Extract the [X, Y] coordinate from the center of the cell holding the provided text.  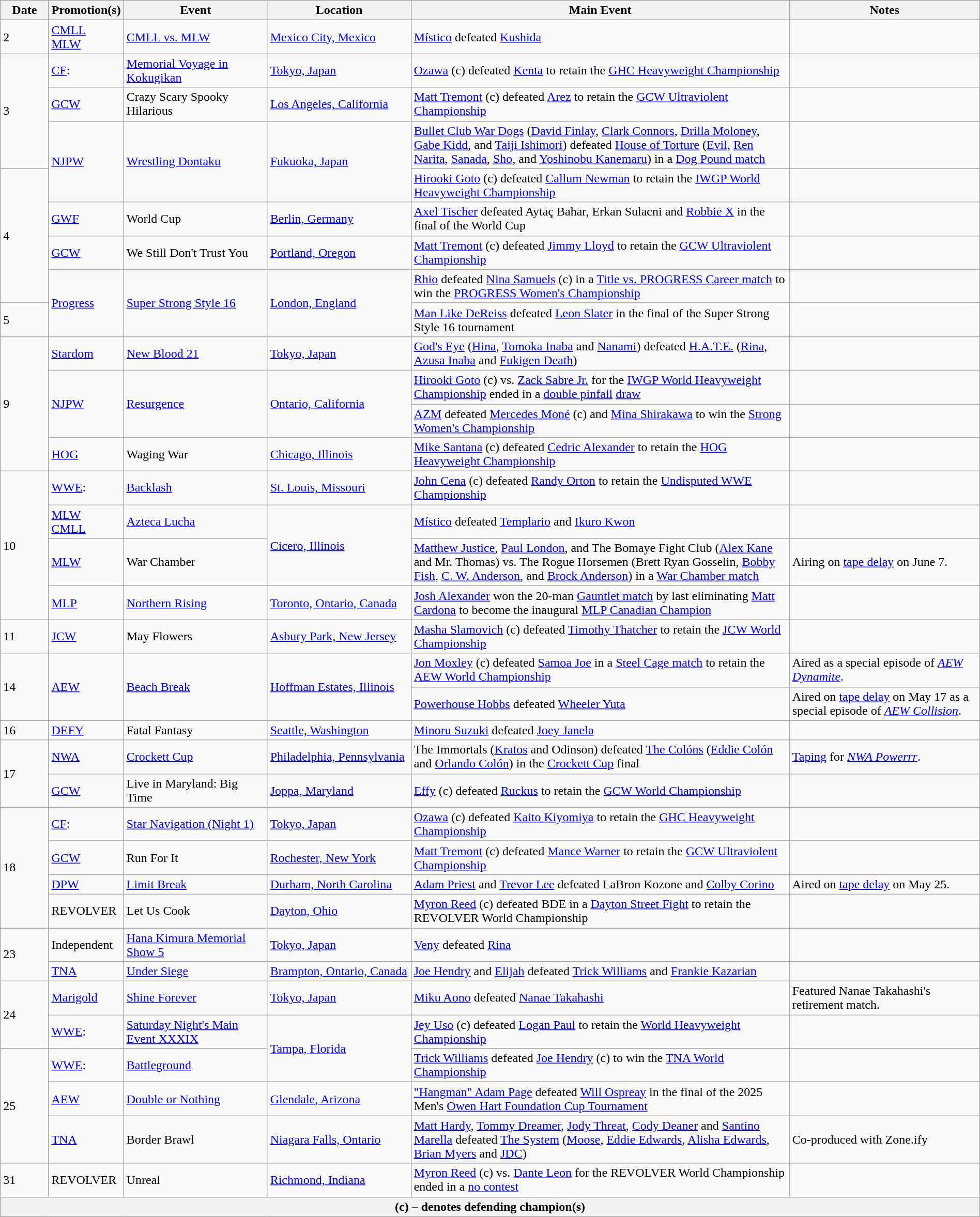
Event [195, 10]
Hana Kimura Memorial Show 5 [195, 945]
Double or Nothing [195, 1099]
Myron Reed (c) vs. Dante Leon for the REVOLVER World Championship ended in a no contest [600, 1180]
24 [25, 1015]
Seattle, Washington [339, 730]
AZM defeated Mercedes Moné (c) and Mina Shirakawa to win the Strong Women's Championship [600, 421]
Niagara Falls, Ontario [339, 1139]
Richmond, Indiana [339, 1180]
JCW [86, 637]
Durham, North Carolina [339, 884]
9 [25, 404]
17 [25, 774]
Star Navigation (Night 1) [195, 824]
2 [25, 37]
Hirooki Goto (c) defeated Callum Newman to retain the IWGP World Heavyweight Championship [600, 185]
DPW [86, 884]
Ozawa (c) defeated Kenta to retain the GHC Heavyweight Championship [600, 70]
"Hangman" Adam Page defeated Will Ospreay in the final of the 2025 Men's Owen Hart Foundation Cup Tournament [600, 1099]
God's Eye (Hina, Tomoka Inaba and Nanami) defeated H.A.T.E. (Rina, Azusa Inaba and Fukigen Death) [600, 353]
Berlin, Germany [339, 219]
Matt Tremont (c) defeated Jimmy Lloyd to retain the GCW Ultraviolent Championship [600, 252]
Tampa, Florida [339, 1049]
Mike Santana (c) defeated Cedric Alexander to retain the HOG Heavyweight Championship [600, 455]
Jon Moxley (c) defeated Samoa Joe in a Steel Cage match to retain the AEW World Championship [600, 670]
Miku Aono defeated Nanae Takahashi [600, 998]
Effy (c) defeated Ruckus to retain the GCW World Championship [600, 791]
Run For It [195, 858]
Matt Tremont (c) defeated Mance Warner to retain the GCW Ultraviolent Championship [600, 858]
Chicago, Illinois [339, 455]
Beach Break [195, 687]
4 [25, 236]
The Immortals (Kratos and Odinson) defeated The Colóns (Eddie Colón and Orlando Colón) in the Crockett Cup final [600, 757]
Date [25, 10]
Joppa, Maryland [339, 791]
CMLL vs. MLW [195, 37]
Matt Tremont (c) defeated Arez to retain the GCW Ultraviolent Championship [600, 104]
Crazy Scary Spooky Hilarious [195, 104]
Portland, Oregon [339, 252]
5 [25, 319]
Veny defeated Rina [600, 945]
Adam Priest and Trevor Lee defeated LaBron Kozone and Colby Corino [600, 884]
31 [25, 1180]
Border Brawl [195, 1139]
Unreal [195, 1180]
Stardom [86, 353]
11 [25, 637]
Super Strong Style 16 [195, 303]
Aired on tape delay on May 25. [884, 884]
Philadelphia, Pennsylvania [339, 757]
23 [25, 955]
CMLLMLW [86, 37]
May Flowers [195, 637]
Taping for NWA Powerrr. [884, 757]
14 [25, 687]
Wrestling Dontaku [195, 161]
Glendale, Arizona [339, 1099]
Místico defeated Kushida [600, 37]
Hirooki Goto (c) vs. Zack Sabre Jr. for the IWGP World Heavyweight Championship ended in a double pinfall draw [600, 387]
We Still Don't Trust You [195, 252]
Myron Reed (c) defeated BDE in a Dayton Street Fight to retain the REVOLVER World Championship [600, 911]
GWF [86, 219]
DEFY [86, 730]
(c) – denotes defending champion(s) [490, 1207]
Ontario, California [339, 404]
Toronto, Ontario, Canada [339, 603]
Los Angeles, California [339, 104]
Joe Hendry and Elijah defeated Trick Williams and Frankie Kazarian [600, 972]
10 [25, 546]
St. Louis, Missouri [339, 488]
Independent [86, 945]
Powerhouse Hobbs defeated Wheeler Yuta [600, 704]
London, England [339, 303]
Crockett Cup [195, 757]
25 [25, 1106]
Northern Rising [195, 603]
Brampton, Ontario, Canada [339, 972]
Asbury Park, New Jersey [339, 637]
Ozawa (c) defeated Kaito Kiyomiya to retain the GHC Heavyweight Championship [600, 824]
Mexico City, Mexico [339, 37]
Battleground [195, 1066]
Minoru Suzuki defeated Joey Janela [600, 730]
Airing on tape delay on June 7. [884, 562]
Marigold [86, 998]
Dayton, Ohio [339, 911]
Main Event [600, 10]
Fukuoka, Japan [339, 161]
Fatal Fantasy [195, 730]
Location [339, 10]
Azteca Lucha [195, 522]
Progress [86, 303]
Co-produced with Zone.ify [884, 1139]
16 [25, 730]
World Cup [195, 219]
NWA [86, 757]
Josh Alexander won the 20-man Gauntlet match by last eliminating Matt Cardona to become the inaugural MLP Canadian Champion [600, 603]
3 [25, 111]
Live in Maryland: Big Time [195, 791]
Místico defeated Templario and Ikuro Kwon [600, 522]
Waging War [195, 455]
Under Siege [195, 972]
MLW [86, 562]
John Cena (c) defeated Randy Orton to retain the Undisputed WWE Championship [600, 488]
Axel Tischer defeated Aytaç Bahar, Erkan Sulacni and Robbie X in the final of the World Cup [600, 219]
Featured Nanae Takahashi's retirement match. [884, 998]
Masha Slamovich (c) defeated Timothy Thatcher to retain the JCW World Championship [600, 637]
Rochester, New York [339, 858]
HOG [86, 455]
Trick Williams defeated Joe Hendry (c) to win the TNA World Championship [600, 1066]
MLP [86, 603]
New Blood 21 [195, 353]
War Chamber [195, 562]
Man Like DeReiss defeated Leon Slater in the final of the Super Strong Style 16 tournament [600, 319]
Saturday Night's Main Event XXXIX [195, 1031]
Aired on tape delay on May 17 as a special episode of AEW Collision. [884, 704]
Memorial Voyage in Kokugikan [195, 70]
Notes [884, 10]
Shine Forever [195, 998]
Promotion(s) [86, 10]
Jey Uso (c) defeated Logan Paul to retain the World Heavyweight Championship [600, 1031]
Let Us Cook [195, 911]
MLWCMLL [86, 522]
Resurgence [195, 404]
Hoffman Estates, Illinois [339, 687]
Rhio defeated Nina Samuels (c) in a Title vs. PROGRESS Career match to win the PROGRESS Women's Championship [600, 286]
Backlash [195, 488]
Aired as a special episode of AEW Dynamite. [884, 670]
18 [25, 867]
Cicero, Illinois [339, 546]
Limit Break [195, 884]
